Output the [X, Y] coordinate of the center of the cell containing the given text.  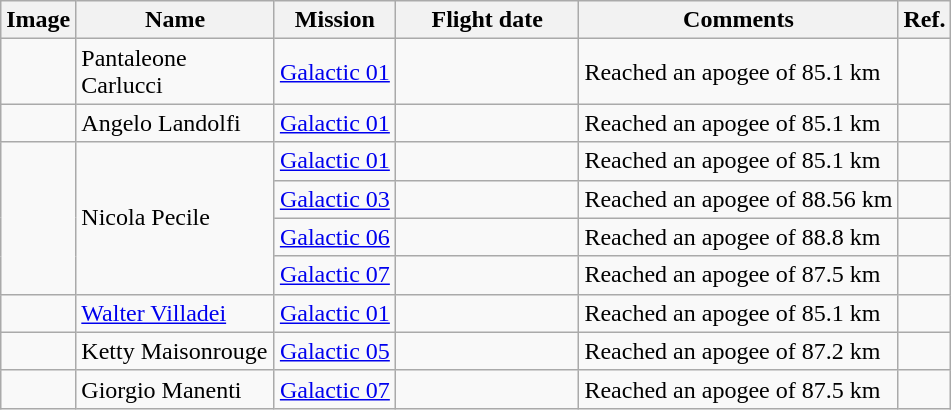
Comments [738, 20]
Reached an apogee of 88.56 km [738, 199]
Pantaleone Carlucci [176, 72]
Flight date [487, 20]
Angelo Landolfi [176, 123]
Reached an apogee of 87.2 km [738, 351]
Ketty Maisonrouge [176, 351]
Reached an apogee of 88.8 km [738, 237]
Nicola Pecile [176, 218]
Ref. [924, 20]
Galactic 03 [334, 199]
Giorgio Manenti [176, 389]
Walter Villadei [176, 313]
Name [176, 20]
Mission [334, 20]
Galactic 06 [334, 237]
Image [38, 20]
Galactic 05 [334, 351]
